Detect which cell encompasses the target text, then output its (X, Y) center coordinate. 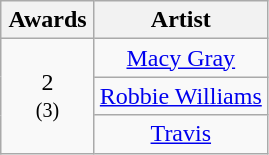
Awards (48, 20)
Robbie Williams (180, 96)
2(3) (48, 96)
Artist (180, 20)
Macy Gray (180, 58)
Travis (180, 134)
